Locate the cell with the specified text and output its (x, y) center coordinate. 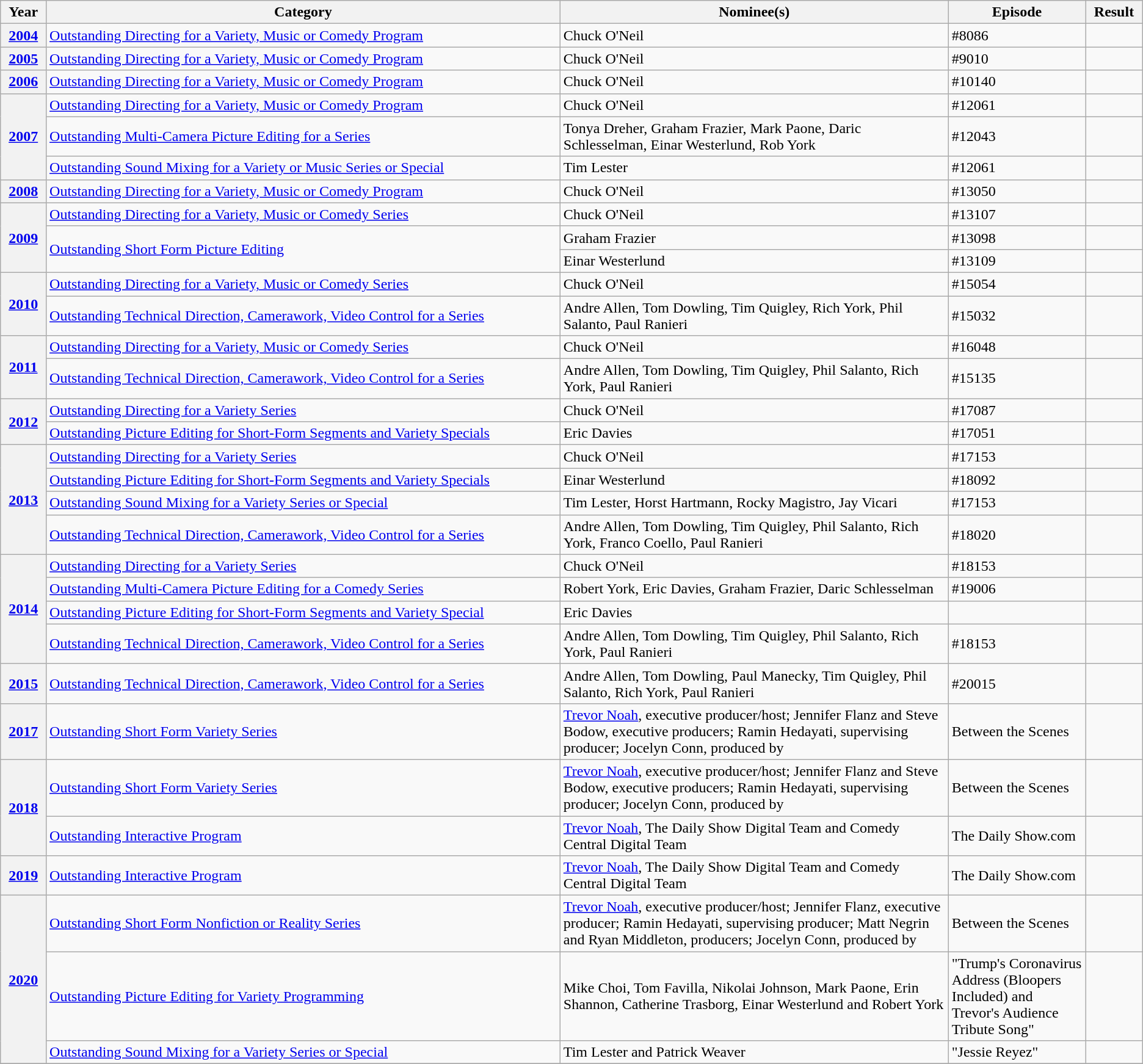
2011 (23, 367)
Robert York, Eric Davies, Graham Frazier, Daric Schlesselman (754, 589)
Tim Lester, Horst Hartmann, Rocky Magistro, Jay Vicari (754, 503)
2012 (23, 422)
#8086 (1017, 35)
2004 (23, 35)
#10140 (1017, 82)
#18092 (1017, 480)
2014 (23, 609)
#13098 (1017, 237)
#15054 (1017, 284)
#20015 (1017, 684)
"Jessie Reyez" (1017, 1052)
#12043 (1017, 137)
Graham Frazier (754, 237)
2008 (23, 191)
#17087 (1017, 410)
2018 (23, 807)
2013 (23, 499)
Andre Allen, Tom Dowling, Tim Quigley, Rich York, Phil Salanto, Paul Ranieri (754, 315)
2015 (23, 684)
#18020 (1017, 535)
2005 (23, 59)
2017 (23, 731)
2010 (23, 304)
#16048 (1017, 347)
#13107 (1017, 214)
#9010 (1017, 59)
Andre Allen, Tom Dowling, Paul Manecky, Tim Quigley, Phil Salanto, Rich York, Paul Ranieri (754, 684)
Outstanding Picture Editing for Variety Programming (303, 996)
Tim Lester and Patrick Weaver (754, 1052)
Mike Choi, Tom Favilla, Nikolai Johnson, Mark Paone, Erin Shannon, Catherine Trasborg, Einar Westerlund and Robert York (754, 996)
"Trump's Coronavirus Address (Bloopers Included) and Trevor's Audience Tribute Song" (1017, 996)
2009 (23, 237)
Year (23, 12)
Andre Allen, Tom Dowling, Tim Quigley, Phil Salanto, Rich York, Franco Coello, Paul Ranieri (754, 535)
Outstanding Sound Mixing for a Variety or Music Series or Special (303, 168)
#13109 (1017, 261)
Outstanding Multi-Camera Picture Editing for a Series (303, 137)
Outstanding Multi-Camera Picture Editing for a Comedy Series (303, 589)
Outstanding Picture Editing for Short-Form Segments and Variety Special (303, 612)
Tonya Dreher, Graham Frazier, Mark Paone, Daric Schlesselman, Einar Westerlund, Rob York (754, 137)
2006 (23, 82)
Episode (1017, 12)
Result (1114, 12)
2019 (23, 875)
Outstanding Short Form Picture Editing (303, 249)
2020 (23, 980)
Outstanding Short Form Nonfiction or Reality Series (303, 924)
#15135 (1017, 378)
2007 (23, 137)
#15032 (1017, 315)
Category (303, 12)
Nominee(s) (754, 12)
#13050 (1017, 191)
Tim Lester (754, 168)
#19006 (1017, 589)
#17051 (1017, 433)
